Pinpoint the cell where the given text exists, returning its [X, Y] midpoint coordinate. 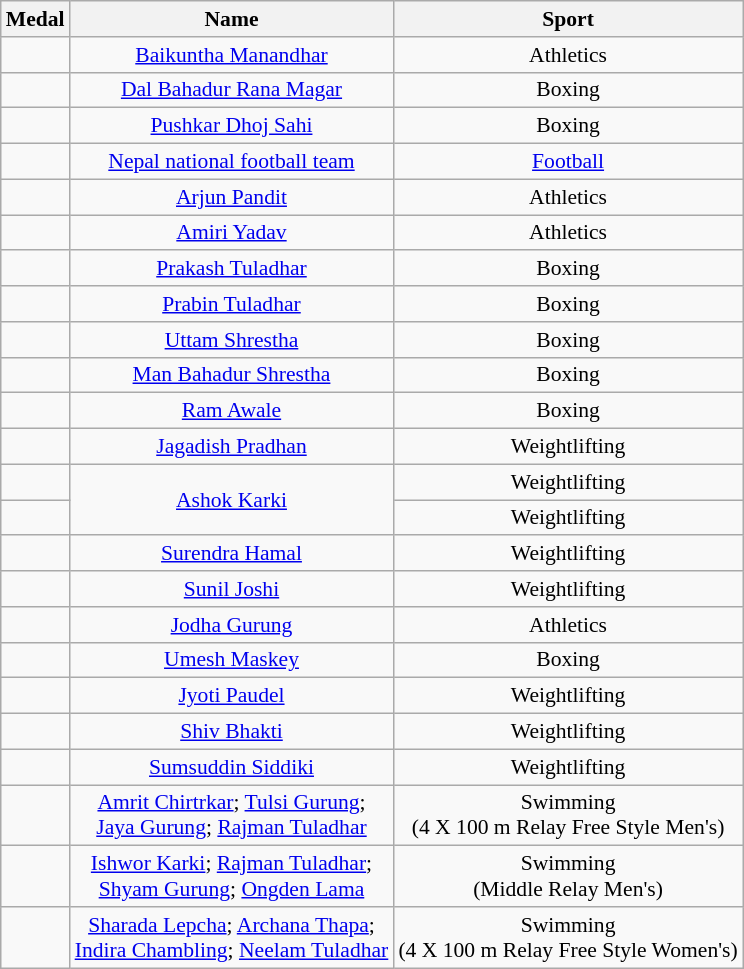
Amrit Chirtrkar; Tulsi Gurung;Jaya Gurung; Rajman Tuladhar [232, 816]
Nepal national football team [232, 162]
Prabin Tuladhar [232, 304]
Man Bahadur Shrestha [232, 375]
Football [568, 162]
Swimming(4 X 100 m Relay Free Style Men's) [568, 816]
Jagadish Pradhan [232, 447]
Sunil Joshi [232, 589]
Jyoti Paudel [232, 696]
Ishwor Karki; Rajman Tuladhar;Shyam Gurung; Ongden Lama [232, 876]
Shiv Bhakti [232, 732]
Swimming(4 X 100 m Relay Free Style Women's) [568, 938]
Surendra Hamal [232, 554]
Swimming(Middle Relay Men's) [568, 876]
Amiri Yadav [232, 233]
Medal [36, 19]
Baikuntha Manandhar [232, 55]
Uttam Shrestha [232, 340]
Ram Awale [232, 411]
Sport [568, 19]
Name [232, 19]
Ashok Karki [232, 500]
Pushkar Dhoj Sahi [232, 126]
Dal Bahadur Rana Magar [232, 90]
Jodha Gurung [232, 625]
Umesh Maskey [232, 660]
Prakash Tuladhar [232, 269]
Arjun Pandit [232, 197]
Sumsuddin Siddiki [232, 767]
Sharada Lepcha; Archana Thapa;Indira Chambling; Neelam Tuladhar [232, 938]
